Pinpoint the cell where the given text exists, returning its [X, Y] midpoint coordinate. 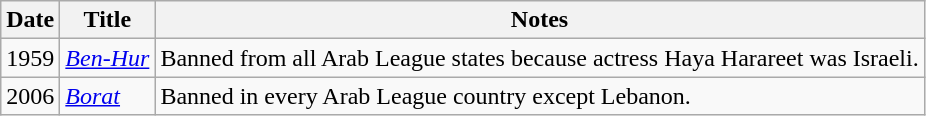
Title [108, 20]
Banned from all Arab League states because actress Haya Harareet was Israeli. [540, 58]
2006 [30, 96]
Banned in every Arab League country except Lebanon. [540, 96]
Notes [540, 20]
Borat [108, 96]
Ben-Hur [108, 58]
1959 [30, 58]
Date [30, 20]
